Search for the cell housing the specified text and yield its [X, Y] center coordinate. 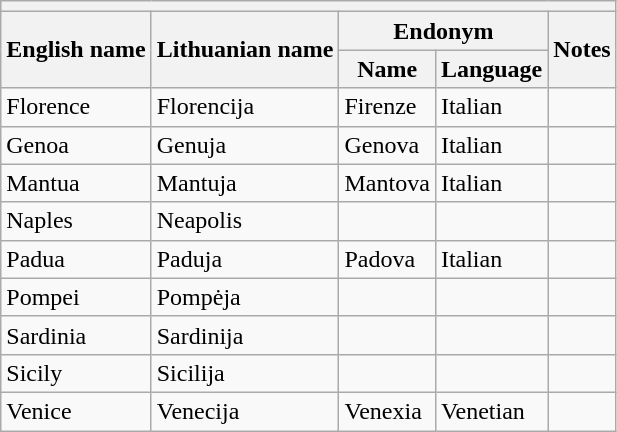
Language [491, 69]
Genova [387, 145]
Florence [76, 107]
Name [387, 69]
Mantuja [245, 183]
Sicily [76, 373]
English name [76, 50]
Paduja [245, 259]
Venecija [245, 411]
Naples [76, 221]
Mantua [76, 183]
Florencija [245, 107]
Venexia [387, 411]
Sardinia [76, 335]
Lithuanian name [245, 50]
Endonym [444, 31]
Pompei [76, 297]
Neapolis [245, 221]
Firenze [387, 107]
Padua [76, 259]
Padova [387, 259]
Genuja [245, 145]
Venice [76, 411]
Notes [582, 50]
Venetian [491, 411]
Sicilija [245, 373]
Sardinija [245, 335]
Pompėja [245, 297]
Mantova [387, 183]
Genoa [76, 145]
